From the cell containing the given text, extract its center point as (X, Y) coordinate. 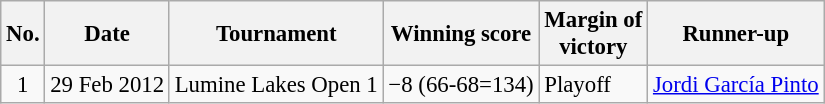
Margin ofvictory (594, 34)
−8 (66-68=134) (461, 85)
29 Feb 2012 (107, 85)
Lumine Lakes Open 1 (276, 85)
Tournament (276, 34)
No. (23, 34)
1 (23, 85)
Jordi García Pinto (736, 85)
Runner-up (736, 34)
Winning score (461, 34)
Playoff (594, 85)
Date (107, 34)
